Return (x, y) of the center of cell containing provided text 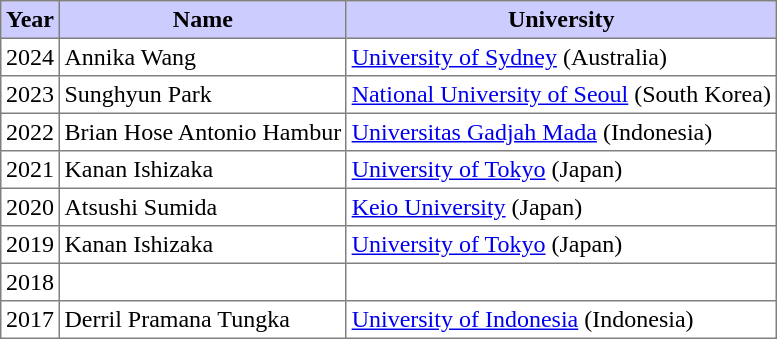
University (561, 20)
2022 (30, 132)
2024 (30, 57)
National University of Seoul (South Korea) (561, 95)
2021 (30, 170)
2023 (30, 95)
2017 (30, 320)
Atsushi Sumida (202, 207)
Annika Wang (202, 57)
2018 (30, 282)
2020 (30, 207)
Brian Hose Antonio Hambur (202, 132)
Year (30, 20)
University of Indonesia (Indonesia) (561, 320)
Universitas Gadjah Mada (Indonesia) (561, 132)
Derril Pramana Tungka (202, 320)
University of Sydney (Australia) (561, 57)
Keio University (Japan) (561, 207)
2019 (30, 245)
Name (202, 20)
Sunghyun Park (202, 95)
